Pinpoint the cell where the given text exists, returning its (X, Y) midpoint coordinate. 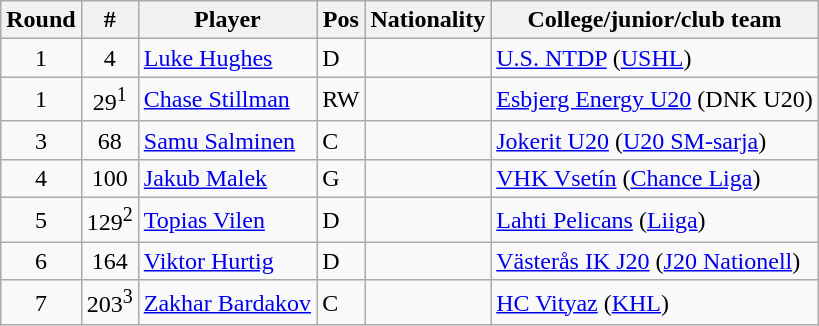
2033 (110, 302)
7 (41, 302)
Samu Salminen (227, 140)
Round (41, 20)
291 (110, 100)
Esbjerg Energy U20 (DNK U20) (654, 100)
Nationality (428, 20)
Jakub Malek (227, 178)
VHK Vsetín (Chance Liga) (654, 178)
Lahti Pelicans (Liiga) (654, 220)
164 (110, 261)
College/junior/club team (654, 20)
Zakhar Bardakov (227, 302)
6 (41, 261)
100 (110, 178)
Viktor Hurtig (227, 261)
5 (41, 220)
U.S. NTDP (USHL) (654, 58)
Chase Stillman (227, 100)
68 (110, 140)
Luke Hughes (227, 58)
3 (41, 140)
RW (341, 100)
# (110, 20)
1292 (110, 220)
HC Vityaz (KHL) (654, 302)
Pos (341, 20)
Västerås IK J20 (J20 Nationell) (654, 261)
G (341, 178)
Player (227, 20)
Jokerit U20 (U20 SM-sarja) (654, 140)
Topias Vilen (227, 220)
